Determine the [X, Y] coordinate at the center of the cell enclosing the given text.  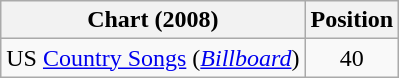
40 [352, 58]
Chart (2008) [153, 20]
US Country Songs (Billboard) [153, 58]
Position [352, 20]
